Search for the cell housing the specified text and yield its [x, y] center coordinate. 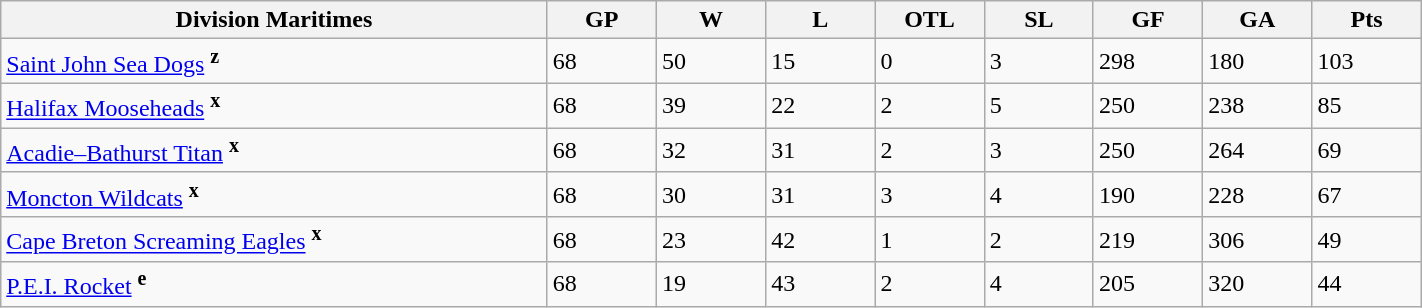
15 [820, 62]
67 [1366, 194]
OTL [930, 20]
GF [1148, 20]
205 [1148, 284]
Saint John Sea Dogs z [274, 62]
23 [710, 240]
264 [1258, 150]
W [710, 20]
44 [1366, 284]
5 [1038, 106]
306 [1258, 240]
Division Maritimes [274, 20]
1 [930, 240]
SL [1038, 20]
Acadie–Bathurst Titan x [274, 150]
50 [710, 62]
298 [1148, 62]
219 [1148, 240]
180 [1258, 62]
L [820, 20]
Halifax Mooseheads x [274, 106]
P.E.I. Rocket e [274, 284]
190 [1148, 194]
320 [1258, 284]
42 [820, 240]
39 [710, 106]
22 [820, 106]
103 [1366, 62]
GP [602, 20]
49 [1366, 240]
30 [710, 194]
19 [710, 284]
69 [1366, 150]
Pts [1366, 20]
GA [1258, 20]
238 [1258, 106]
Moncton Wildcats x [274, 194]
85 [1366, 106]
228 [1258, 194]
0 [930, 62]
Cape Breton Screaming Eagles x [274, 240]
43 [820, 284]
32 [710, 150]
